Extract the (x, y) coordinate from the center of the cell holding the provided text.  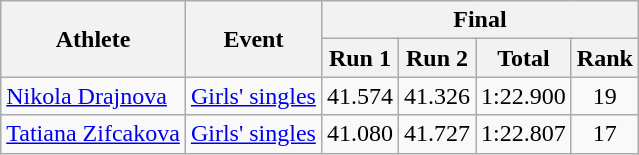
1:22.900 (524, 96)
41.080 (360, 134)
19 (604, 96)
17 (604, 134)
Nikola Drajnova (94, 96)
Athlete (94, 39)
Event (253, 39)
41.326 (436, 96)
41.727 (436, 134)
Total (524, 58)
1:22.807 (524, 134)
Run 1 (360, 58)
Tatiana Zifcakova (94, 134)
41.574 (360, 96)
Run 2 (436, 58)
Rank (604, 58)
Final (480, 20)
